Provide the [x, y] coordinate of the cell's center where the given text is located.  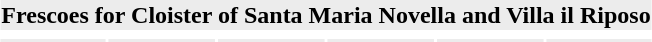
Frescoes for Cloister of Santa Maria Novella and Villa il Riposo [326, 15]
